Detect which cell encompasses the target text, then output its (x, y) center coordinate. 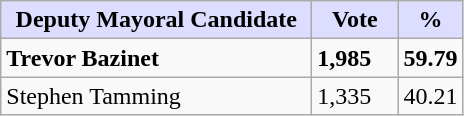
Deputy Mayoral Candidate (156, 20)
59.79 (430, 58)
1,335 (355, 96)
Trevor Bazinet (156, 58)
Stephen Tamming (156, 96)
1,985 (355, 58)
% (430, 20)
40.21 (430, 96)
Vote (355, 20)
